From the cell containing the given text, extract its center point as [x, y] coordinate. 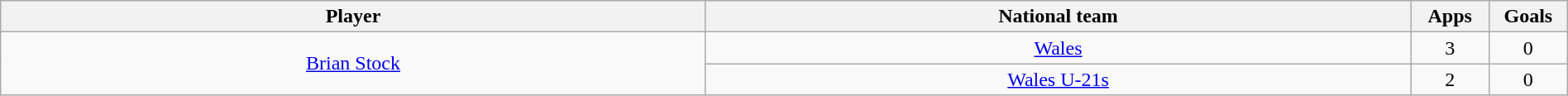
2 [1451, 79]
National team [1059, 17]
Brian Stock [354, 64]
Wales [1059, 48]
Wales U-21s [1059, 79]
Player [354, 17]
Apps [1451, 17]
3 [1451, 48]
Goals [1528, 17]
